Detect which cell encompasses the target text, then output its [x, y] center coordinate. 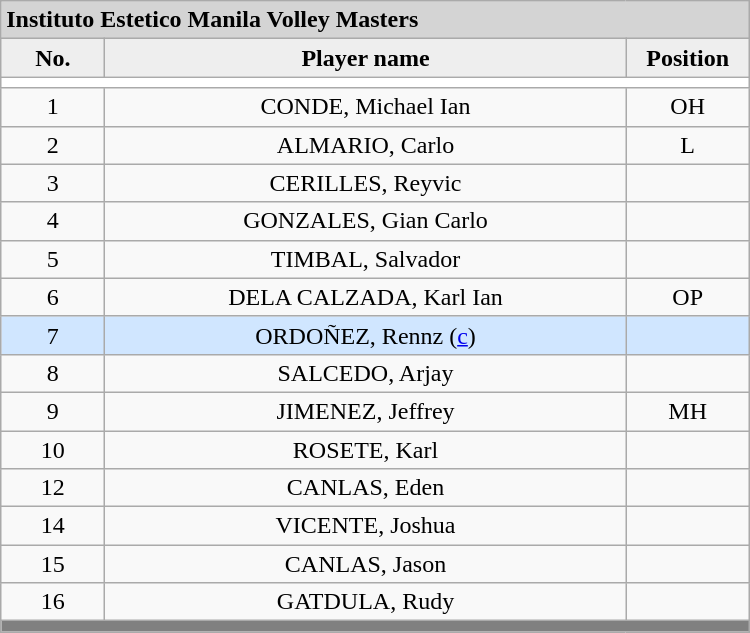
4 [53, 221]
ORDOÑEZ, Rennz (c) [366, 335]
2 [53, 145]
7 [53, 335]
CANLAS, Eden [366, 488]
TIMBAL, Salvador [366, 259]
12 [53, 488]
VICENTE, Joshua [366, 526]
Position [688, 58]
MH [688, 411]
1 [53, 107]
10 [53, 449]
15 [53, 564]
No. [53, 58]
GATDULA, Rudy [366, 602]
SALCEDO, Arjay [366, 373]
6 [53, 297]
OH [688, 107]
ROSETE, Karl [366, 449]
CANLAS, Jason [366, 564]
L [688, 145]
8 [53, 373]
CONDE, Michael Ian [366, 107]
16 [53, 602]
9 [53, 411]
OP [688, 297]
3 [53, 183]
DELA CALZADA, Karl Ian [366, 297]
5 [53, 259]
JIMENEZ, Jeffrey [366, 411]
ALMARIO, Carlo [366, 145]
14 [53, 526]
Player name [366, 58]
GONZALES, Gian Carlo [366, 221]
CERILLES, Reyvic [366, 183]
Instituto Estetico Manila Volley Masters [375, 20]
